Find where the given text appears and provide that cell's center as (X, Y) coordinate. 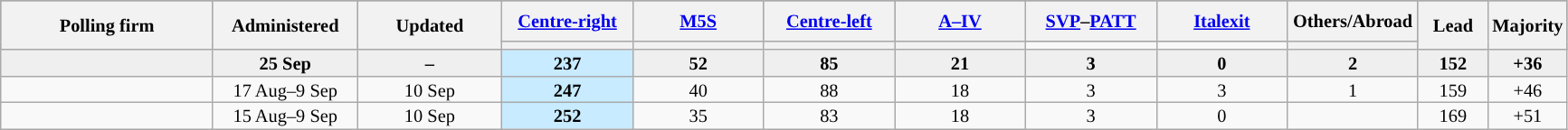
Majority (1527, 25)
85 (829, 63)
+51 (1527, 116)
35 (698, 116)
25 Sep (285, 63)
252 (568, 116)
1 (1354, 88)
15 Aug–9 Sep (285, 116)
Administered (285, 25)
88 (829, 88)
169 (1453, 116)
Updated (430, 25)
21 (961, 63)
M5S (698, 20)
237 (568, 63)
+36 (1527, 63)
Italexit (1221, 20)
Polling firm (107, 25)
Centre-right (568, 20)
SVP–PATT (1091, 20)
Centre-left (829, 20)
247 (568, 88)
2 (1354, 63)
– (430, 63)
Others/Abroad (1354, 20)
83 (829, 116)
+46 (1527, 88)
Lead (1453, 25)
40 (698, 88)
159 (1453, 88)
152 (1453, 63)
52 (698, 63)
17 Aug–9 Sep (285, 88)
A–IV (961, 20)
